For the text-containing cell, return its midpoint in (x, y) coordinate format. 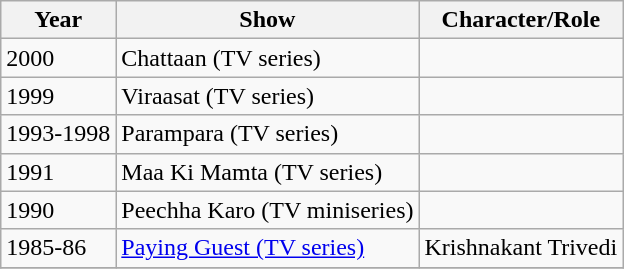
Parampara (TV series) (268, 134)
Chattaan (TV series) (268, 58)
Paying Guest (TV series) (268, 248)
2000 (58, 58)
Maa Ki Mamta (TV series) (268, 172)
Year (58, 20)
1991 (58, 172)
1990 (58, 210)
1985-86 (58, 248)
Viraasat (TV series) (268, 96)
Character/Role (521, 20)
Krishnakant Trivedi (521, 248)
1993-1998 (58, 134)
Show (268, 20)
Peechha Karo (TV miniseries) (268, 210)
1999 (58, 96)
